Provide the (X, Y) coordinate of the cell's center where the given text is located.  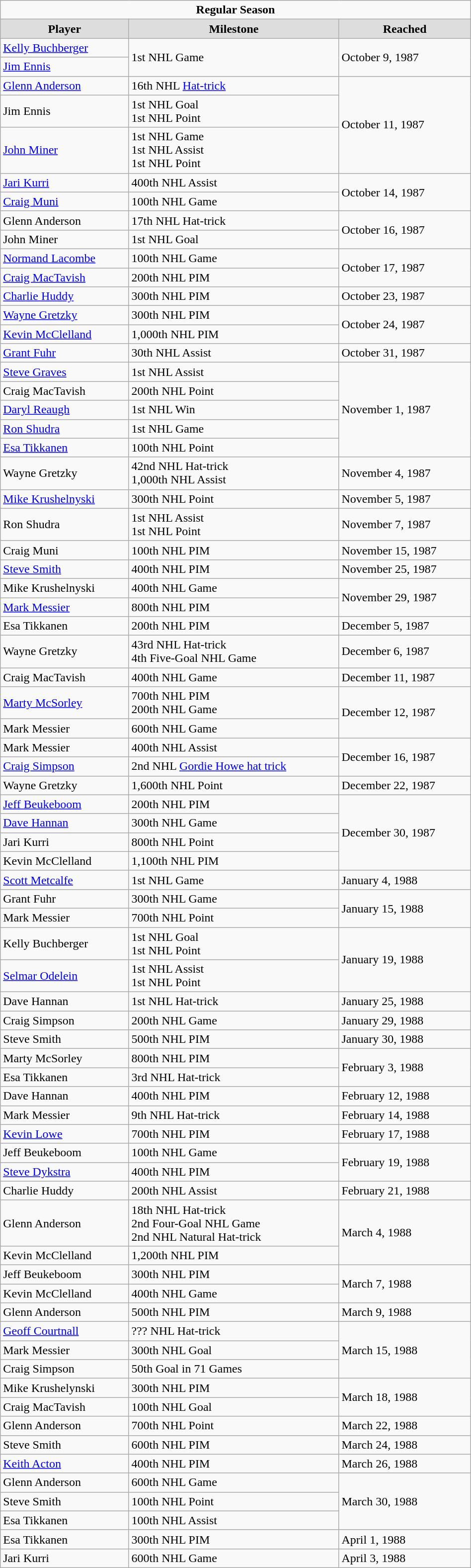
1,000th NHL PIM (234, 334)
March 30, 1988 (404, 1501)
16th NHL Hat-trick (234, 86)
42nd NHL Hat-trick1,000th NHL Assist (234, 473)
17th NHL Hat-trick (234, 220)
October 9, 1987 (404, 57)
200th NHL Game (234, 1020)
300th NHL Point (234, 499)
100th NHL Goal (234, 1407)
Reached (404, 29)
3rd NHL Hat-trick (234, 1077)
1st NHL Goal (234, 239)
2nd NHL Gordie Howe hat trick (234, 766)
December 5, 1987 (404, 626)
43rd NHL Hat-trick4th Five-Goal NHL Game (234, 651)
Keith Acton (65, 1464)
Mike Krushelynski (65, 1388)
200th NHL Assist (234, 1191)
December 22, 1987 (404, 785)
January 29, 1988 (404, 1020)
March 4, 1988 (404, 1232)
Normand Lacombe (65, 258)
February 17, 1988 (404, 1134)
1st NHL Win (234, 410)
November 4, 1987 (404, 473)
April 1, 1988 (404, 1539)
January 30, 1988 (404, 1039)
February 19, 1988 (404, 1162)
December 12, 1987 (404, 712)
1st NHL Game1st NHL Assist1st NHL Point (234, 150)
??? NHL Hat-trick (234, 1331)
December 16, 1987 (404, 757)
March 22, 1988 (404, 1426)
18th NHL Hat-trick2nd Four-Goal NHL Game2nd NHL Natural Hat-trick (234, 1223)
March 26, 1988 (404, 1464)
October 24, 1987 (404, 325)
January 19, 1988 (404, 959)
November 25, 1987 (404, 569)
Daryl Reaugh (65, 410)
October 17, 1987 (404, 268)
April 3, 1988 (404, 1558)
February 14, 1988 (404, 1115)
Geoff Courtnall (65, 1331)
700th NHL PIM (234, 1134)
Player (65, 29)
February 12, 1988 (404, 1096)
1,600th NHL Point (234, 785)
9th NHL Hat-trick (234, 1115)
700th NHL PIM200th NHL Game (234, 703)
November 5, 1987 (404, 499)
30th NHL Assist (234, 353)
600th NHL PIM (234, 1445)
November 7, 1987 (404, 524)
November 29, 1987 (404, 597)
Regular Season (235, 10)
October 11, 1987 (404, 124)
December 6, 1987 (404, 651)
Steve Graves (65, 372)
1,200th NHL PIM (234, 1255)
November 15, 1987 (404, 550)
March 9, 1988 (404, 1312)
Steve Dykstra (65, 1172)
January 4, 1988 (404, 880)
200th NHL Point (234, 391)
1,100th NHL PIM (234, 861)
December 30, 1987 (404, 832)
October 14, 1987 (404, 192)
100th NHL PIM (234, 550)
50th Goal in 71 Games (234, 1369)
300th NHL Goal (234, 1350)
February 3, 1988 (404, 1068)
1st NHL Assist (234, 372)
Milestone (234, 29)
January 15, 1988 (404, 908)
October 16, 1987 (404, 230)
1st NHL Hat-trick (234, 1002)
Scott Metcalfe (65, 880)
October 31, 1987 (404, 353)
100th NHL Assist (234, 1520)
March 24, 1988 (404, 1445)
December 11, 1987 (404, 677)
October 23, 1987 (404, 296)
January 25, 1988 (404, 1002)
Selmar Odelein (65, 976)
March 18, 1988 (404, 1397)
February 21, 1988 (404, 1191)
November 1, 1987 (404, 410)
March 7, 1988 (404, 1284)
Kevin Lowe (65, 1134)
March 15, 1988 (404, 1350)
800th NHL Point (234, 842)
